Capture the cell that displays the provided text and extract its (x, y) central coordinate. 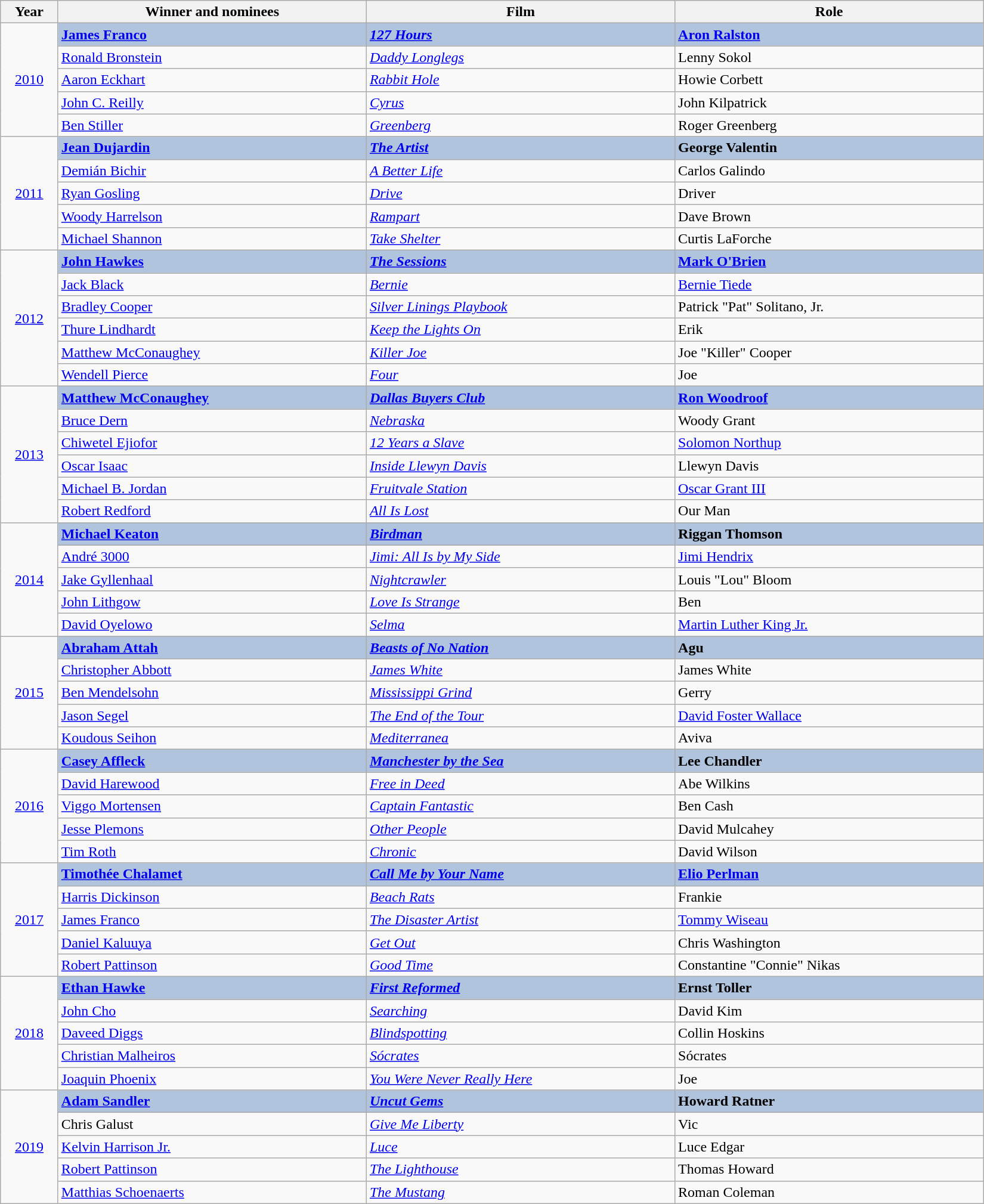
John Kilpatrick (829, 103)
David Kim (829, 1011)
Jimi: All Is by My Side (520, 556)
2018 (30, 1033)
Nebraska (520, 420)
Luce (520, 1147)
Aaron Eckhart (212, 80)
Thomas Howard (829, 1169)
2014 (30, 579)
Give Me Liberty (520, 1124)
Timothée Chalamet (212, 874)
Ben (829, 602)
Daveed Diggs (212, 1033)
Harris Dickinson (212, 897)
Ben Cash (829, 806)
Woody Harrelson (212, 216)
Birdman (520, 534)
You Were Never Really Here (520, 1079)
Luce Edgar (829, 1147)
Daddy Longlegs (520, 57)
Dave Brown (829, 216)
Searching (520, 1011)
First Reformed (520, 988)
Joaquin Phoenix (212, 1079)
Lee Chandler (829, 761)
Oscar Isaac (212, 466)
Michael Keaton (212, 534)
Martin Luther King Jr. (829, 624)
Fruitvale Station (520, 488)
Cyrus (520, 103)
Christopher Abbott (212, 670)
Elio Perlman (829, 874)
Daniel Kaluuya (212, 942)
Erik (829, 330)
Chronic (520, 852)
John Hawkes (212, 261)
Four (520, 375)
Jesse Plemons (212, 829)
12 Years a Slave (520, 443)
2011 (30, 193)
Kelvin Harrison Jr. (212, 1147)
Aviva (829, 738)
Role (829, 12)
John C. Reilly (212, 103)
Howard Ratner (829, 1101)
George Valentin (829, 148)
Bernie (520, 284)
Koudous Seihon (212, 738)
Year (30, 12)
Manchester by the Sea (520, 761)
Demián Bichir (212, 171)
Film (520, 12)
Jason Segel (212, 716)
The Disaster Artist (520, 920)
Rampart (520, 216)
Silver Linings Playbook (520, 307)
All Is Lost (520, 511)
Gerry (829, 693)
Robert Redford (212, 511)
Abe Wilkins (829, 784)
Michael B. Jordan (212, 488)
The Sessions (520, 261)
Take Shelter (520, 239)
Joe "Killer" Cooper (829, 352)
John Lithgow (212, 602)
Chiwetel Ejiofor (212, 443)
2017 (30, 920)
Frankie (829, 897)
Woody Grant (829, 420)
2015 (30, 692)
Ernst Toller (829, 988)
Dallas Buyers Club (520, 398)
Uncut Gems (520, 1101)
2013 (30, 454)
Tommy Wiseau (829, 920)
Selma (520, 624)
Curtis LaForche (829, 239)
Inside Llewyn Davis (520, 466)
Ben Mendelsohn (212, 693)
Ben Stiller (212, 125)
Roman Coleman (829, 1192)
Tim Roth (212, 852)
Chris Galust (212, 1124)
Ethan Hawke (212, 988)
Ronald Bronstein (212, 57)
Keep the Lights On (520, 330)
Greenberg (520, 125)
Call Me by Your Name (520, 874)
Collin Hoskins (829, 1033)
Carlos Galindo (829, 171)
Rabbit Hole (520, 80)
Lenny Sokol (829, 57)
Jack Black (212, 284)
Mediterranea (520, 738)
Bernie Tiede (829, 284)
Oscar Grant III (829, 488)
Christian Malheiros (212, 1056)
Matthias Schoenaerts (212, 1192)
Bradley Cooper (212, 307)
Beasts of No Nation (520, 647)
Love Is Strange (520, 602)
Captain Fantastic (520, 806)
2012 (30, 318)
Vic (829, 1124)
2010 (30, 80)
Jimi Hendrix (829, 556)
Solomon Northup (829, 443)
Michael Shannon (212, 239)
David Oyelowo (212, 624)
Aron Ralston (829, 35)
Adam Sandler (212, 1101)
Thure Lindhardt (212, 330)
The Mustang (520, 1192)
Casey Affleck (212, 761)
Our Man (829, 511)
Blindspotting (520, 1033)
Mark O'Brien (829, 261)
Abraham Attah (212, 647)
Agu (829, 647)
Roger Greenberg (829, 125)
David Mulcahey (829, 829)
David Foster Wallace (829, 716)
Nightcrawler (520, 579)
Riggan Thomson (829, 534)
The End of the Tour (520, 716)
Jean Dujardin (212, 148)
Good Time (520, 965)
Driver (829, 193)
David Wilson (829, 852)
Wendell Pierce (212, 375)
Ron Woodroof (829, 398)
Mississippi Grind (520, 693)
Chris Washington (829, 942)
Winner and nominees (212, 12)
Llewyn Davis (829, 466)
Drive (520, 193)
Bruce Dern (212, 420)
Other People (520, 829)
Free in Deed (520, 784)
Get Out (520, 942)
Ryan Gosling (212, 193)
Howie Corbett (829, 80)
Patrick "Pat" Solitano, Jr. (829, 307)
Louis "Lou" Bloom (829, 579)
Beach Rats (520, 897)
The Artist (520, 148)
2016 (30, 806)
Jake Gyllenhaal (212, 579)
The Lighthouse (520, 1169)
Constantine "Connie" Nikas (829, 965)
André 3000 (212, 556)
David Harewood (212, 784)
2019 (30, 1147)
A Better Life (520, 171)
Killer Joe (520, 352)
127 Hours (520, 35)
John Cho (212, 1011)
Viggo Mortensen (212, 806)
